Find where the given text appears and provide that cell's center as (X, Y) coordinate. 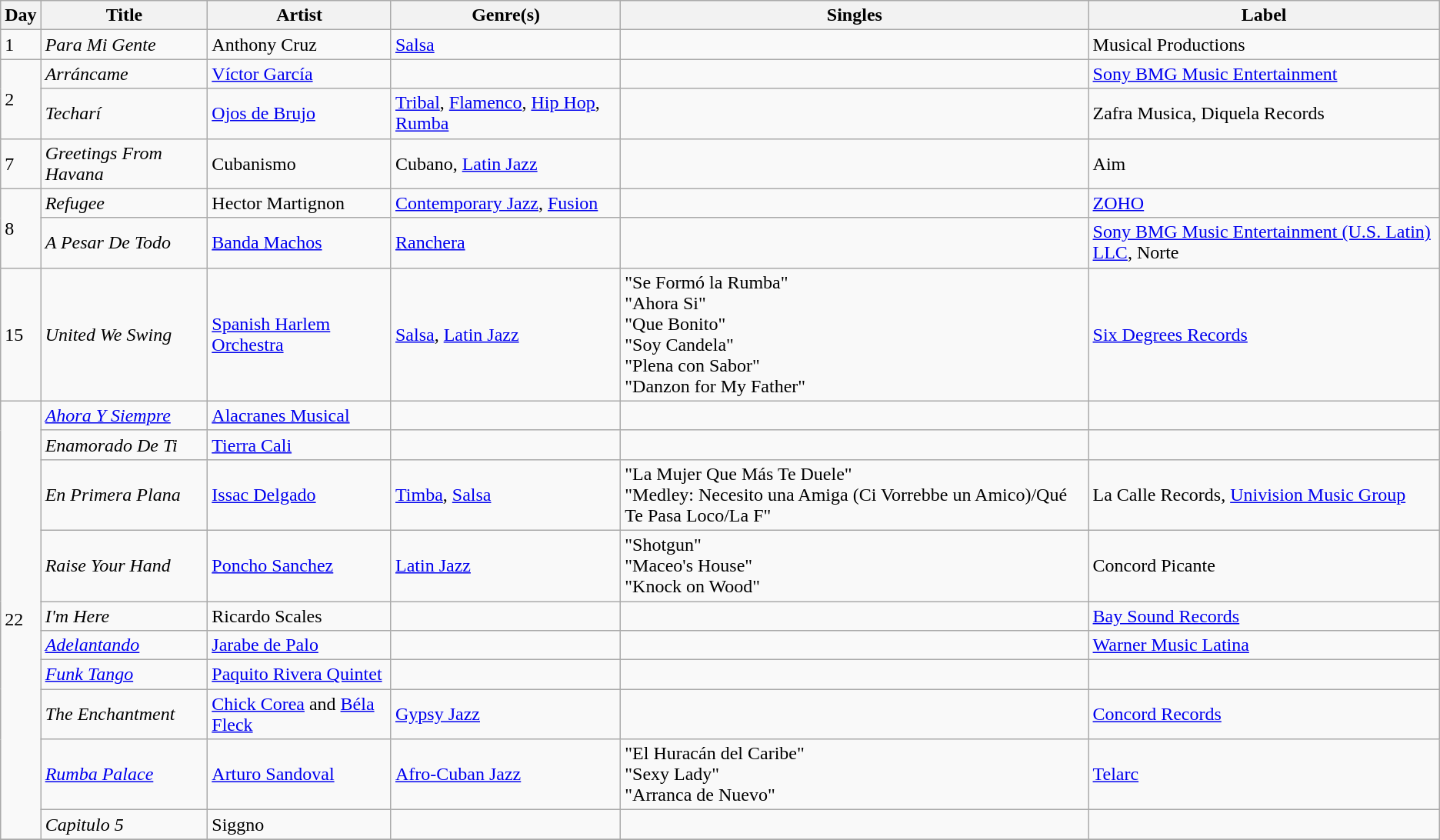
Spanish Harlem Orchestra (300, 334)
Chick Corea and Béla Fleck (300, 714)
Víctor García (300, 74)
Refugee (125, 203)
Cubanismo (300, 163)
Greetings From Havana (125, 163)
The Enchantment (125, 714)
Contemporary Jazz, Fusion (505, 203)
"Se Formó la Rumba""Ahora Si""Que Bonito""Soy Candela""Plena con Sabor""Danzon for My Father" (855, 334)
Poncho Sanchez (300, 565)
Afro-Cuban Jazz (505, 775)
"La Mujer Que Más Te Duele""Medley: Necesito una Amiga (Ci Vorrebbe un Amico)/Qué Te Pasa Loco/La F" (855, 495)
Day (21, 15)
Techarí (125, 114)
Funk Tango (125, 675)
22 (21, 620)
Bay Sound Records (1264, 616)
8 (21, 228)
Adelantando (125, 645)
La Calle Records, Univision Music Group (1264, 495)
Genre(s) (505, 15)
Sony BMG Music Entertainment (U.S. Latin) LLC, Norte (1264, 243)
Sony BMG Music Entertainment (1264, 74)
Latin Jazz (505, 565)
Paquito Rivera Quintet (300, 675)
Label (1264, 15)
Telarc (1264, 775)
Warner Music Latina (1264, 645)
Raise Your Hand (125, 565)
Enamorado De Ti (125, 445)
Artist (300, 15)
Siggno (300, 825)
Salsa, Latin Jazz (505, 334)
United We Swing (125, 334)
En Primera Plana (125, 495)
Six Degrees Records (1264, 334)
Para Mi Gente (125, 45)
Arturo Sandoval (300, 775)
Ahora Y Siempre (125, 415)
Ojos de Brujo (300, 114)
Timba, Salsa (505, 495)
Anthony Cruz (300, 45)
1 (21, 45)
Zafra Musica, Diquela Records (1264, 114)
Gypsy Jazz (505, 714)
Hector Martignon (300, 203)
Arráncame (125, 74)
Salsa (505, 45)
ZOHO (1264, 203)
Rumba Palace (125, 775)
2 (21, 98)
Banda Machos (300, 243)
Tribal, Flamenco, Hip Hop, Rumba (505, 114)
Singles (855, 15)
"Shotgun""Maceo's House""Knock on Wood" (855, 565)
Title (125, 15)
Aim (1264, 163)
Issac Delgado (300, 495)
Ricardo Scales (300, 616)
A Pesar De Todo (125, 243)
7 (21, 163)
Musical Productions (1264, 45)
Ranchera (505, 243)
15 (21, 334)
I'm Here (125, 616)
Capitulo 5 (125, 825)
Concord Records (1264, 714)
Concord Picante (1264, 565)
Alacranes Musical (300, 415)
Cubano, Latin Jazz (505, 163)
Jarabe de Palo (300, 645)
"El Huracán del Caribe""Sexy Lady""Arranca de Nuevo" (855, 775)
Tierra Cali (300, 445)
